Scan for the cell matching the given text and deliver its (x, y) coordinate at center. 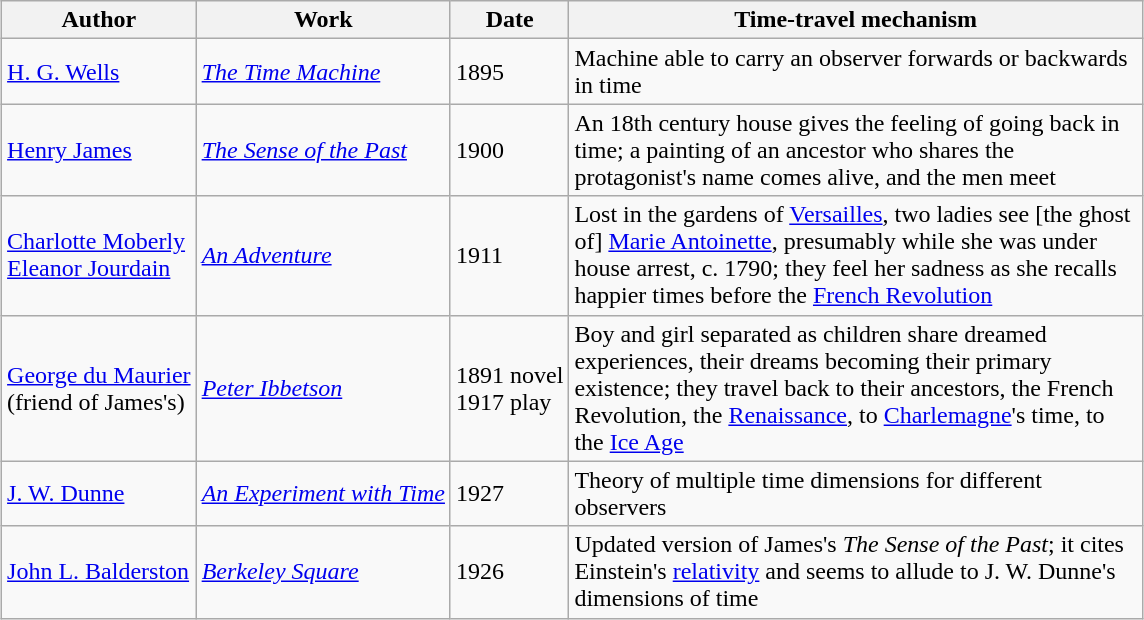
Theory of multiple time dimensions for different observers (856, 494)
Machine able to carry an observer forwards or backwards in time (856, 72)
1900 (509, 150)
1927 (509, 494)
George du Maurier(friend of James's) (100, 388)
1911 (509, 256)
Author (100, 20)
John L. Balderston (100, 572)
Charlotte MoberlyEleanor Jourdain (100, 256)
Berkeley Square (323, 572)
1926 (509, 572)
1895 (509, 72)
Work (323, 20)
1891 novel1917 play (509, 388)
An Experiment with Time (323, 494)
The Time Machine (323, 72)
Henry James (100, 150)
Time-travel mechanism (856, 20)
Date (509, 20)
Peter Ibbetson (323, 388)
An Adventure (323, 256)
Updated version of James's The Sense of the Past; it cites Einstein's relativity and seems to allude to J. W. Dunne's dimensions of time (856, 572)
H. G. Wells (100, 72)
The Sense of the Past (323, 150)
J. W. Dunne (100, 494)
